Return the [x, y] coordinate for the center point of the cell that contains the specified text.  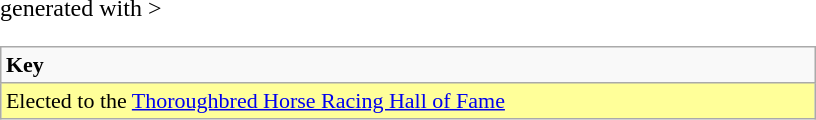
Elected to the Thoroughbred Horse Racing Hall of Fame [408, 101]
Key [408, 65]
